From the cell containing the given text, extract its center point as (x, y) coordinate. 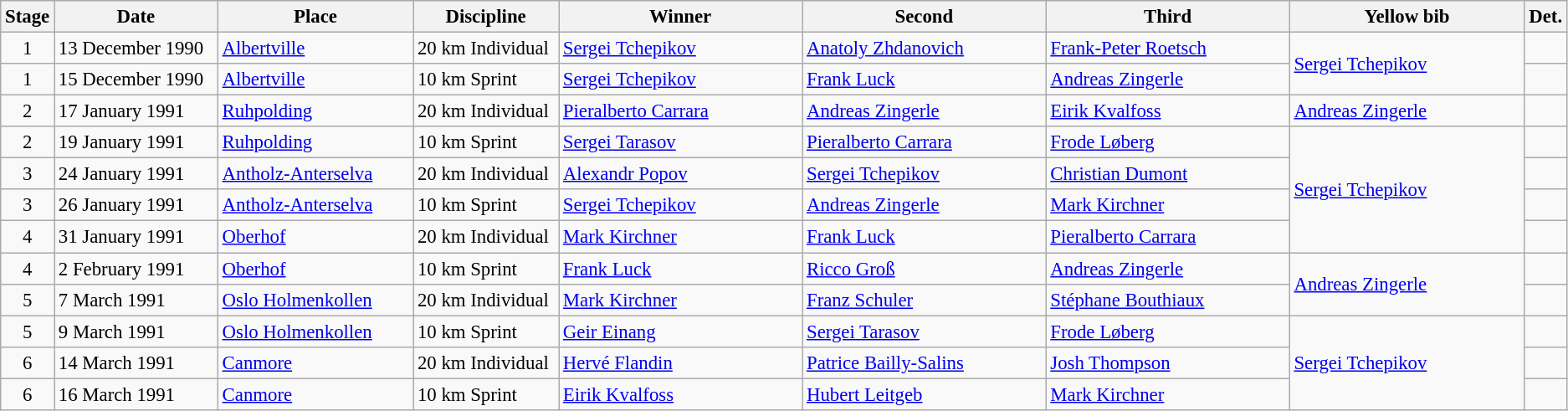
Third (1168, 17)
31 January 1991 (136, 237)
19 January 1991 (136, 142)
Alexandr Popov (681, 174)
Place (315, 17)
Stage (28, 17)
Frank-Peter Roetsch (1168, 49)
Hubert Leitgeb (924, 394)
Discipline (486, 17)
Hervé Flandin (681, 362)
24 January 1991 (136, 174)
7 March 1991 (136, 300)
Yellow bib (1407, 17)
14 March 1991 (136, 362)
15 December 1990 (136, 80)
Christian Dumont (1168, 174)
Patrice Bailly-Salins (924, 362)
Geir Einang (681, 331)
Det. (1546, 17)
Stéphane Bouthiaux (1168, 300)
17 January 1991 (136, 111)
16 March 1991 (136, 394)
Winner (681, 17)
Anatoly Zhdanovich (924, 49)
Ricco Groß (924, 269)
13 December 1990 (136, 49)
Josh Thompson (1168, 362)
9 March 1991 (136, 331)
Franz Schuler (924, 300)
Second (924, 17)
26 January 1991 (136, 205)
2 February 1991 (136, 269)
Date (136, 17)
